Capture the cell that displays the provided text and extract its (x, y) central coordinate. 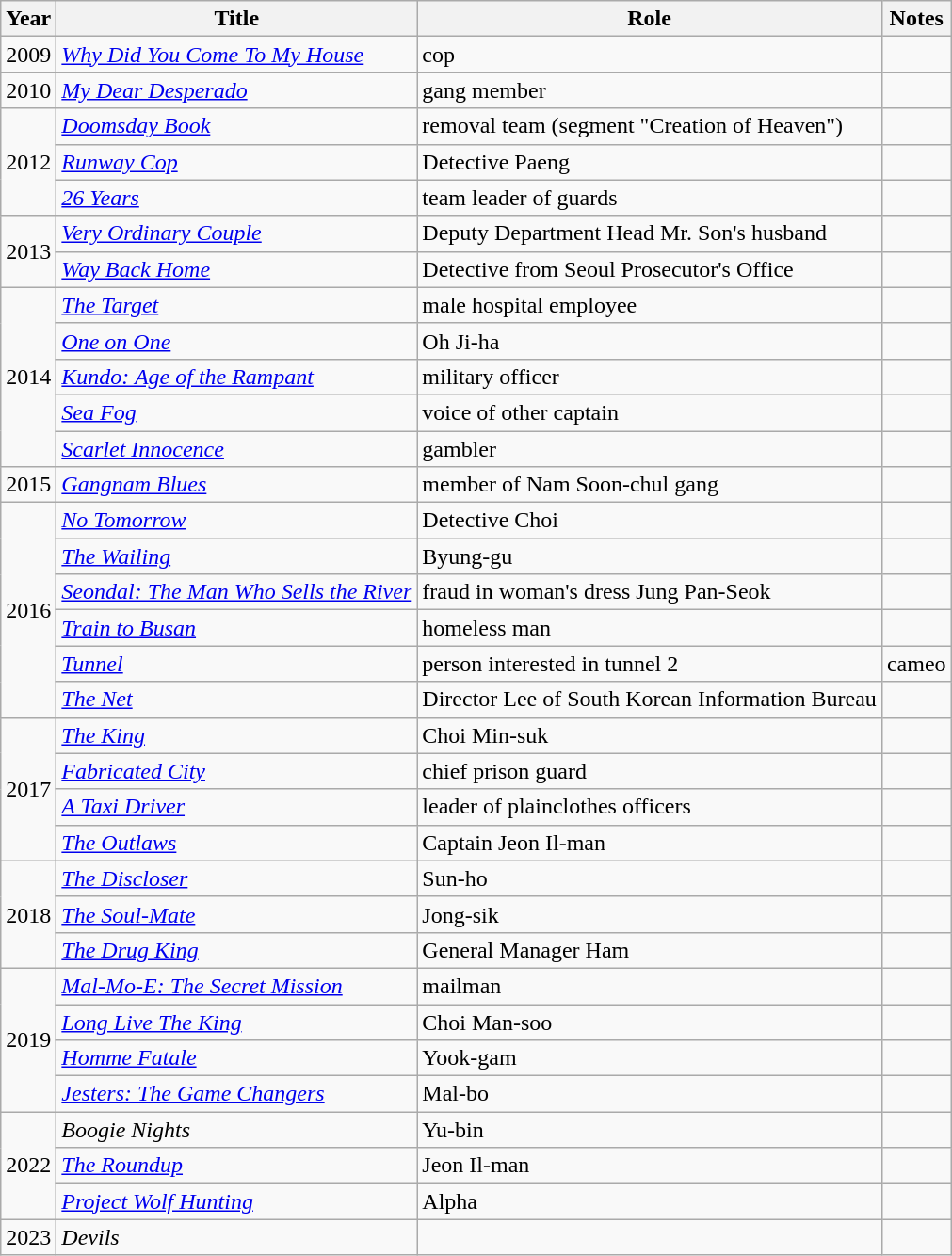
military officer (650, 377)
Choi Man-soo (650, 1022)
Fabricated City (237, 771)
2012 (28, 162)
mailman (650, 986)
Way Back Home (237, 269)
2010 (28, 90)
The King (237, 735)
2022 (28, 1166)
A Taxi Driver (237, 807)
Scarlet Innocence (237, 449)
Director Lee of South Korean Information Bureau (650, 700)
Captain Jeon Il-man (650, 843)
Very Ordinary Couple (237, 233)
Year (28, 19)
Sun-ho (650, 878)
Title (237, 19)
Oh Ji-ha (650, 341)
Choi Min-suk (650, 735)
male hospital employee (650, 305)
2018 (28, 914)
cop (650, 55)
The Roundup (237, 1166)
The Discloser (237, 878)
Sea Fog (237, 412)
General Manager Ham (650, 950)
Kundo: Age of the Rampant (237, 377)
Yu-bin (650, 1130)
chief prison guard (650, 771)
Homme Fatale (237, 1058)
homeless man (650, 628)
The Drug King (237, 950)
Byung-gu (650, 556)
Alpha (650, 1201)
26 Years (237, 198)
The Soul-Mate (237, 914)
The Target (237, 305)
Detective Paeng (650, 162)
The Net (237, 700)
Long Live The King (237, 1022)
Detective Choi (650, 521)
Gangnam Blues (237, 485)
The Wailing (237, 556)
member of Nam Soon-chul gang (650, 485)
Devils (237, 1237)
person interested in tunnel 2 (650, 664)
2014 (28, 377)
2015 (28, 485)
leader of plainclothes officers (650, 807)
Runway Cop (237, 162)
Seondal: The Man Who Sells the River (237, 592)
Detective from Seoul Prosecutor's Office (650, 269)
2009 (28, 55)
voice of other captain (650, 412)
Jeon Il-man (650, 1166)
No Tomorrow (237, 521)
removal team (segment "Creation of Heaven") (650, 126)
cameo (916, 664)
team leader of guards (650, 198)
My Dear Desperado (237, 90)
gang member (650, 90)
2023 (28, 1237)
Jong-sik (650, 914)
Yook-gam (650, 1058)
Project Wolf Hunting (237, 1201)
fraud in woman's dress Jung Pan-Seok (650, 592)
Notes (916, 19)
gambler (650, 449)
Deputy Department Head Mr. Son's husband (650, 233)
2017 (28, 789)
Tunnel (237, 664)
2019 (28, 1039)
The Outlaws (237, 843)
Mal-bo (650, 1094)
Jesters: The Game Changers (237, 1094)
Why Did You Come To My House (237, 55)
One on One (237, 341)
Train to Busan (237, 628)
2016 (28, 610)
Mal-Mo-E: The Secret Mission (237, 986)
Doomsday Book (237, 126)
Boogie Nights (237, 1130)
Role (650, 19)
2013 (28, 251)
